Return [x, y] of the center of cell containing provided text 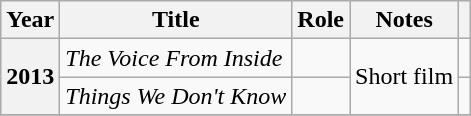
Things We Don't Know [176, 96]
Title [176, 20]
Short film [404, 77]
Year [30, 20]
The Voice From Inside [176, 58]
2013 [30, 77]
Role [321, 20]
Notes [404, 20]
